Detect which cell encompasses the target text, then output its (x, y) center coordinate. 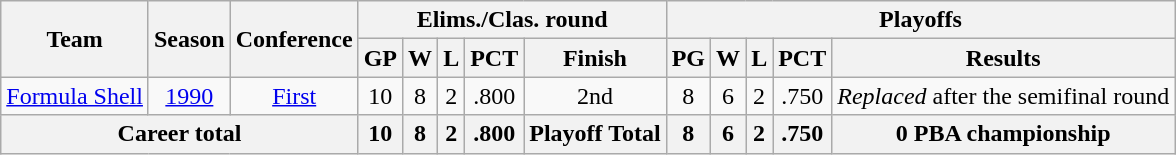
2nd (595, 96)
PG (688, 58)
Formula Shell (75, 96)
Career total (180, 134)
0 PBA championship (1004, 134)
Results (1004, 58)
Team (75, 39)
Elims./Clas. round (512, 20)
Playoff Total (595, 134)
Playoffs (920, 20)
Season (189, 39)
Finish (595, 58)
First (294, 96)
Replaced after the semifinal round (1004, 96)
1990 (189, 96)
GP (380, 58)
Conference (294, 39)
